Search for the cell housing the specified text and yield its [X, Y] center coordinate. 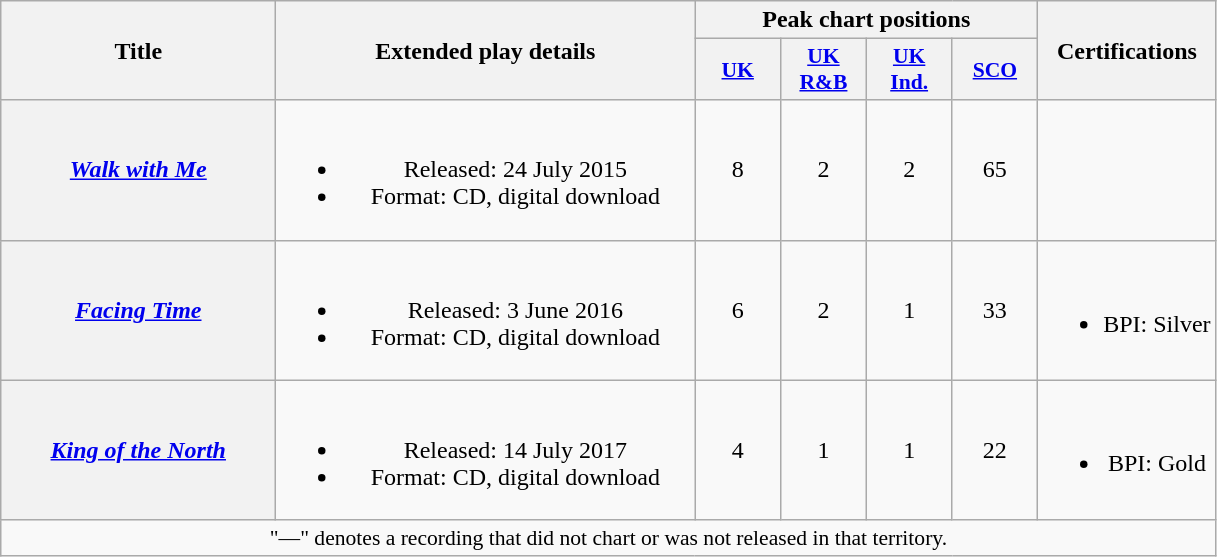
Walk with Me [138, 170]
6 [738, 310]
SCO [995, 70]
Extended play details [486, 50]
Title [138, 50]
Released: 3 June 2016Format: CD, digital download [486, 310]
UK [738, 70]
Facing Time [138, 310]
Released: 24 July 2015Format: CD, digital download [486, 170]
4 [738, 450]
8 [738, 170]
BPI: Gold [1127, 450]
King of the North [138, 450]
UKInd. [909, 70]
Certifications [1127, 50]
Peak chart positions [866, 20]
65 [995, 170]
22 [995, 450]
33 [995, 310]
BPI: Silver [1127, 310]
UKR&B [824, 70]
Released: 14 July 2017Format: CD, digital download [486, 450]
"—" denotes a recording that did not chart or was not released in that territory. [608, 538]
